For the text-containing cell, return its midpoint in (X, Y) coordinate format. 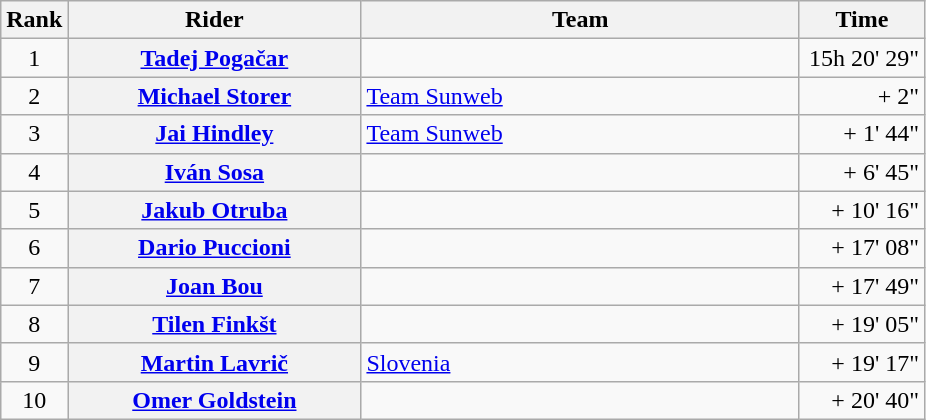
1 (34, 58)
Omer Goldstein (214, 400)
9 (34, 362)
4 (34, 172)
Team (580, 20)
+ 17' 08" (862, 248)
6 (34, 248)
+ 20' 40" (862, 400)
8 (34, 324)
Jakub Otruba (214, 210)
Tadej Pogačar (214, 58)
5 (34, 210)
Martin Lavrič (214, 362)
Joan Bou (214, 286)
Iván Sosa (214, 172)
Jai Hindley (214, 134)
Dario Puccioni (214, 248)
Michael Storer (214, 96)
15h 20' 29" (862, 58)
7 (34, 286)
+ 1' 44" (862, 134)
+ 10' 16" (862, 210)
+ 19' 17" (862, 362)
Rider (214, 20)
+ 17' 49" (862, 286)
Rank (34, 20)
+ 6' 45" (862, 172)
+ 19' 05" (862, 324)
Tilen Finkšt (214, 324)
10 (34, 400)
Slovenia (580, 362)
+ 2" (862, 96)
Time (862, 20)
2 (34, 96)
3 (34, 134)
